Scan for the cell matching the given text and deliver its (X, Y) coordinate at center. 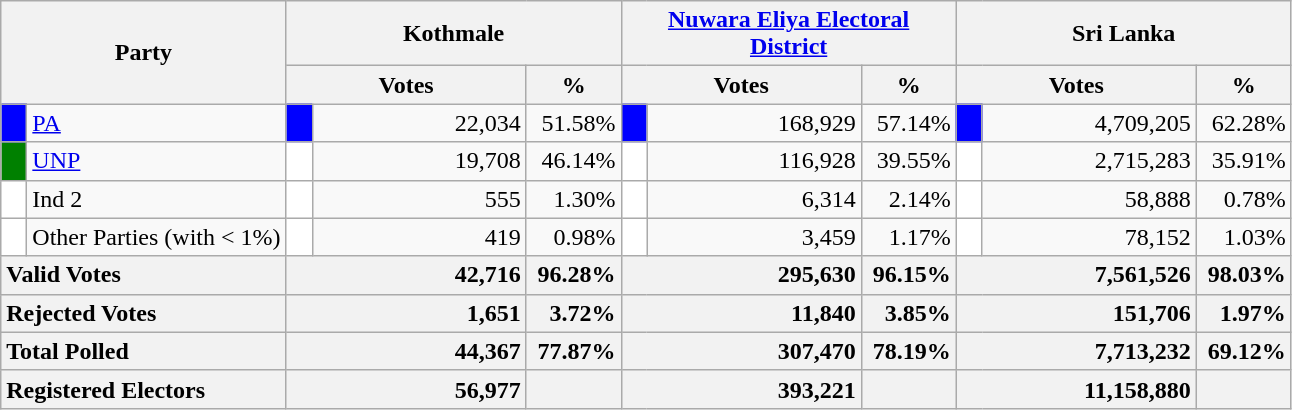
35.91% (1244, 161)
1,651 (406, 313)
Kothmale (454, 34)
7,561,526 (1076, 275)
78.19% (908, 351)
Registered Electors (144, 389)
62.28% (1244, 123)
419 (419, 237)
6,314 (754, 199)
7,713,232 (1076, 351)
2,715,283 (1089, 161)
Other Parties (with < 1%) (156, 237)
555 (419, 199)
1.30% (574, 199)
1.17% (908, 237)
51.58% (574, 123)
96.28% (574, 275)
44,367 (406, 351)
78,152 (1089, 237)
295,630 (741, 275)
2.14% (908, 199)
116,928 (754, 161)
58,888 (1089, 199)
56,977 (406, 389)
151,706 (1076, 313)
77.87% (574, 351)
46.14% (574, 161)
PA (156, 123)
57.14% (908, 123)
39.55% (908, 161)
4,709,205 (1089, 123)
1.97% (1244, 313)
168,929 (754, 123)
Rejected Votes (144, 313)
3,459 (754, 237)
42,716 (406, 275)
Sri Lanka (1124, 34)
UNP (156, 161)
1.03% (1244, 237)
307,470 (741, 351)
22,034 (419, 123)
Ind 2 (156, 199)
0.78% (1244, 199)
69.12% (1244, 351)
11,840 (741, 313)
19,708 (419, 161)
98.03% (1244, 275)
11,158,880 (1076, 389)
Total Polled (144, 351)
3.85% (908, 313)
3.72% (574, 313)
Valid Votes (144, 275)
96.15% (908, 275)
Nuwara Eliya Electoral District (788, 34)
Party (144, 52)
393,221 (741, 389)
0.98% (574, 237)
